Capture the cell that displays the provided text and extract its (X, Y) central coordinate. 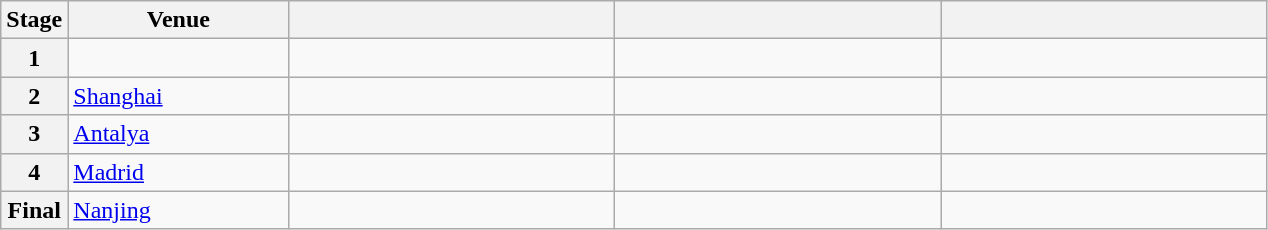
Stage (34, 20)
4 (34, 172)
2 (34, 96)
1 (34, 58)
Madrid (178, 172)
Venue (178, 20)
3 (34, 134)
Antalya (178, 134)
Nanjing (178, 210)
Shanghai (178, 96)
Final (34, 210)
